Detect which cell encompasses the target text, then output its (X, Y) center coordinate. 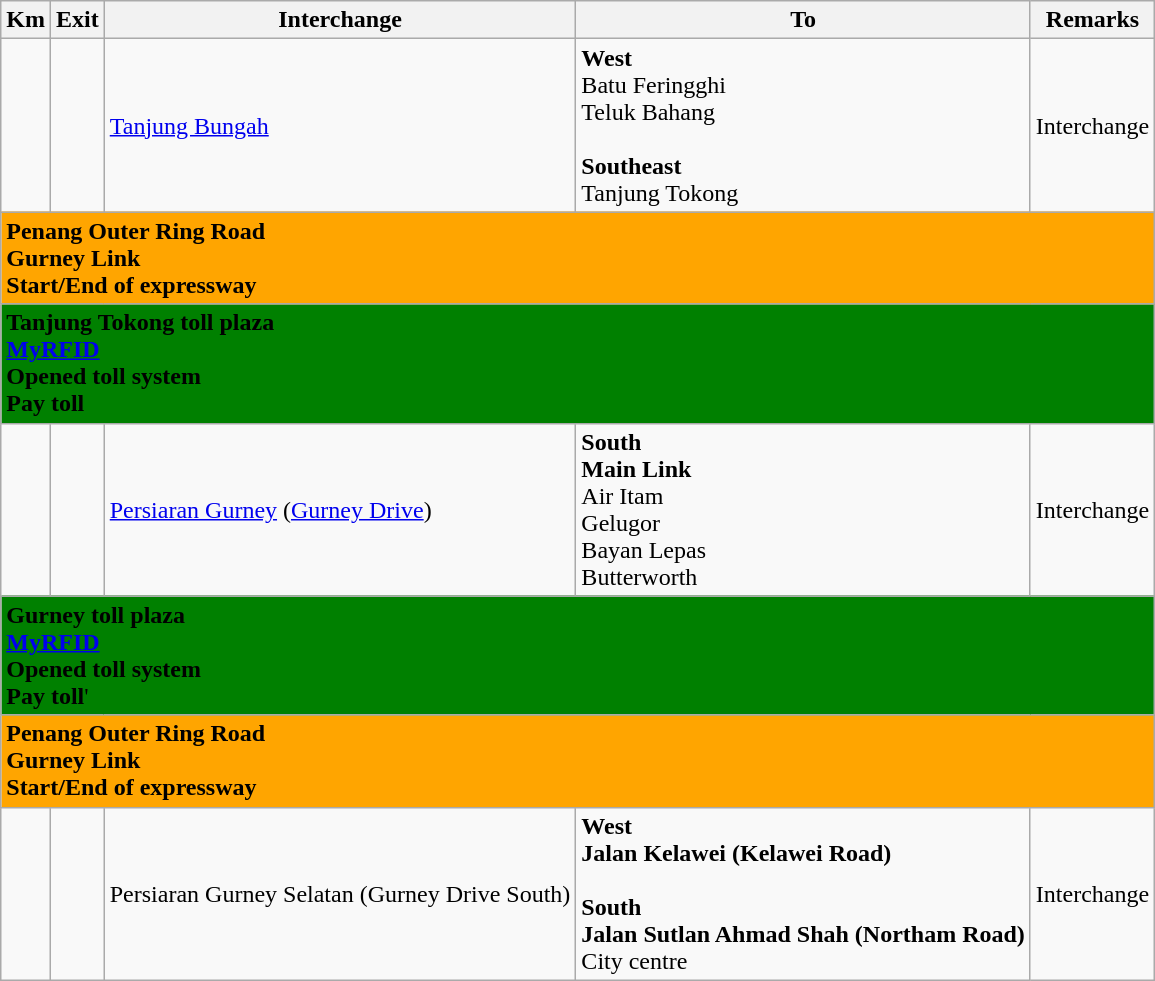
Persiaran Gurney Selatan (Gurney Drive South) (340, 894)
West Batu Feringghi Teluk BahangSoutheast Tanjung Tokong (803, 126)
Persiaran Gurney (Gurney Drive) (340, 510)
WestJalan Kelawei (Kelawei Road)SouthJalan Sutlan Ahmad Shah (Northam Road)City centre (803, 894)
Exit (77, 20)
Km (26, 20)
To (803, 20)
Remarks (1092, 20)
South Main LinkAir ItamGelugorBayan LepasButterworth (803, 510)
Gurney toll plaza MyRFID Opened toll systemPay toll' (578, 656)
Tanjung Bungah (340, 126)
Tanjung Tokong toll plaza MyRFID Opened toll systemPay toll (578, 364)
